Detect which cell encompasses the target text, then output its (x, y) center coordinate. 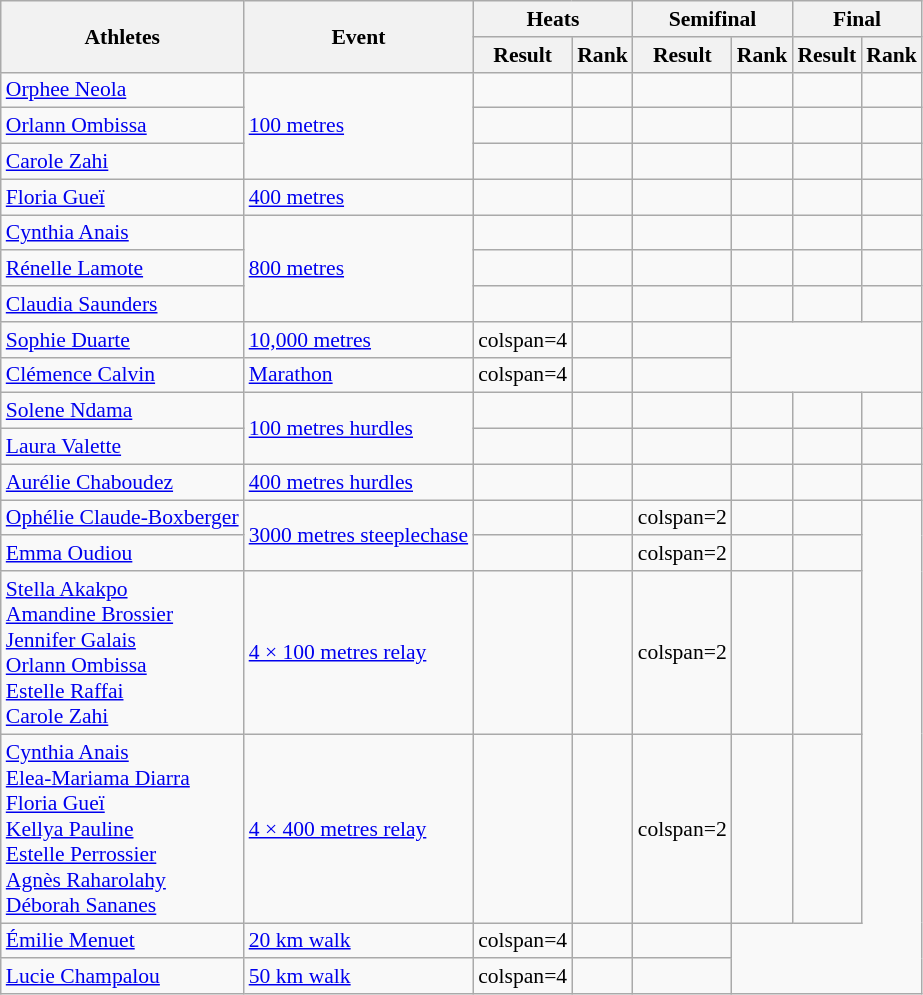
3000 metres steeplechase (359, 536)
Cynthia AnaisElea-Mariama DiarraFloria GueïKellya PaulineEstelle PerrossierAgnès RaharolahyDéborah Sananes (122, 828)
4 × 400 metres relay (359, 828)
Event (359, 36)
Laura Valette (122, 447)
Carole Zahi (122, 162)
Marathon (359, 375)
20 km walk (359, 941)
100 metres (359, 126)
400 metres hurdles (359, 482)
Rénelle Lamote (122, 269)
100 metres hurdles (359, 428)
Floria Gueï (122, 197)
Sophie Duarte (122, 340)
Cynthia Anais (122, 233)
Claudia Saunders (122, 304)
400 metres (359, 197)
Heats (553, 19)
Stella AkakpoAmandine BrossierJennifer GalaisOrlann OmbissaEstelle RaffaiCarole Zahi (122, 652)
Emma Oudiou (122, 554)
Orlann Ombissa (122, 126)
Solene Ndama (122, 411)
10,000 metres (359, 340)
Clémence Calvin (122, 375)
Lucie Champalou (122, 977)
Final (856, 19)
4 × 100 metres relay (359, 652)
Semifinal (713, 19)
50 km walk (359, 977)
Orphee Neola (122, 90)
800 metres (359, 268)
Émilie Menuet (122, 941)
Ophélie Claude-Boxberger (122, 518)
Aurélie Chaboudez (122, 482)
Athletes (122, 36)
